Search for the cell housing the specified text and yield its [x, y] center coordinate. 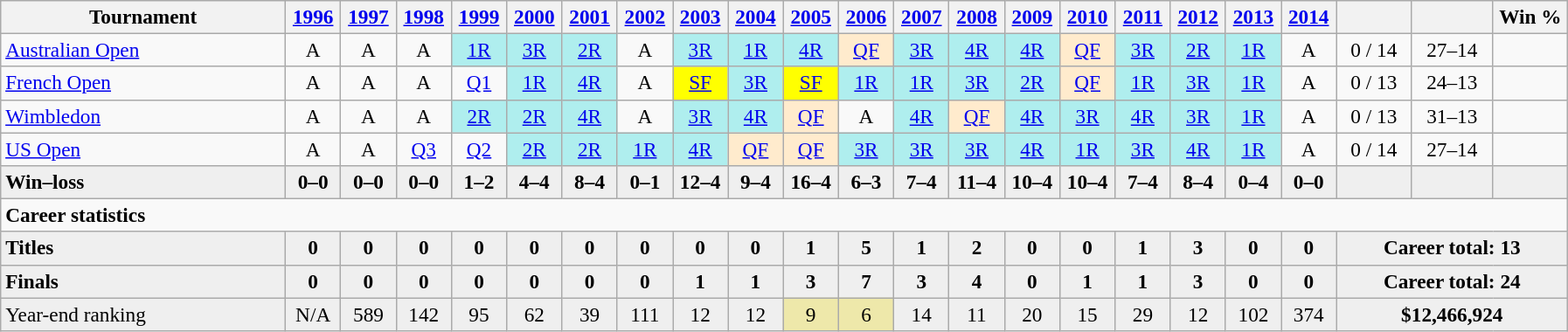
95 [479, 314]
4 [977, 281]
Q2 [479, 149]
2009 [1031, 17]
1998 [423, 17]
589 [369, 314]
4–4 [535, 182]
2007 [921, 17]
2005 [811, 17]
374 [1309, 314]
2013 [1253, 17]
Year-end ranking [143, 314]
16–4 [811, 182]
29 [1143, 314]
2011 [1143, 17]
9–4 [755, 182]
1997 [369, 17]
24–13 [1453, 83]
2010 [1087, 17]
9 [811, 314]
$12,466,924 [1453, 314]
11 [977, 314]
French Open [143, 83]
2004 [755, 17]
31–13 [1453, 116]
Q3 [423, 149]
Titles [143, 248]
6 [865, 314]
2006 [865, 17]
1999 [479, 17]
Tournament [143, 17]
39 [589, 314]
Career statistics [785, 215]
Win–loss [143, 182]
7 [865, 281]
Q1 [479, 83]
142 [423, 314]
20 [1031, 314]
5 [865, 248]
0–4 [1253, 182]
Wimbledon [143, 116]
2003 [701, 17]
2014 [1309, 17]
102 [1253, 314]
Australian Open [143, 50]
US Open [143, 149]
111 [645, 314]
15 [1087, 314]
Win % [1530, 17]
11–4 [977, 182]
2 [977, 248]
Career total: 13 [1453, 248]
Career total: 24 [1453, 281]
2012 [1197, 17]
2008 [977, 17]
2000 [535, 17]
14 [921, 314]
Finals [143, 281]
6–3 [865, 182]
N/A [313, 314]
12–4 [701, 182]
2002 [645, 17]
1–2 [479, 182]
62 [535, 314]
1996 [313, 17]
2001 [589, 17]
0–1 [645, 182]
